Scan for the cell matching the given text and deliver its (X, Y) coordinate at center. 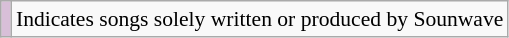
Indicates songs solely written or produced by Sounwave (260, 19)
